Extract the [X, Y] coordinate from the center of the cell holding the provided text.  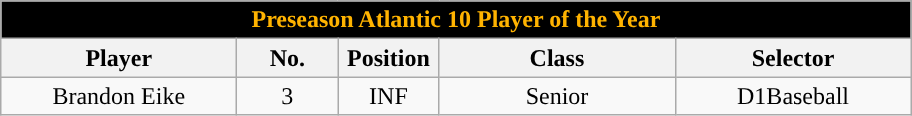
Position [388, 58]
Class [557, 58]
D1Baseball [793, 96]
Player [119, 58]
INF [388, 96]
Senior [557, 96]
Preseason Atlantic 10 Player of the Year [456, 20]
No. [288, 58]
Brandon Eike [119, 96]
Selector [793, 58]
3 [288, 96]
